Identify which cell holds the provided text, then report its (x, y) central coordinate. 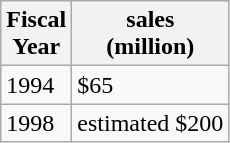
1998 (36, 123)
sales(million) (150, 34)
estimated $200 (150, 123)
FiscalYear (36, 34)
$65 (150, 85)
1994 (36, 85)
